From the cell containing the given text, extract its center point as (x, y) coordinate. 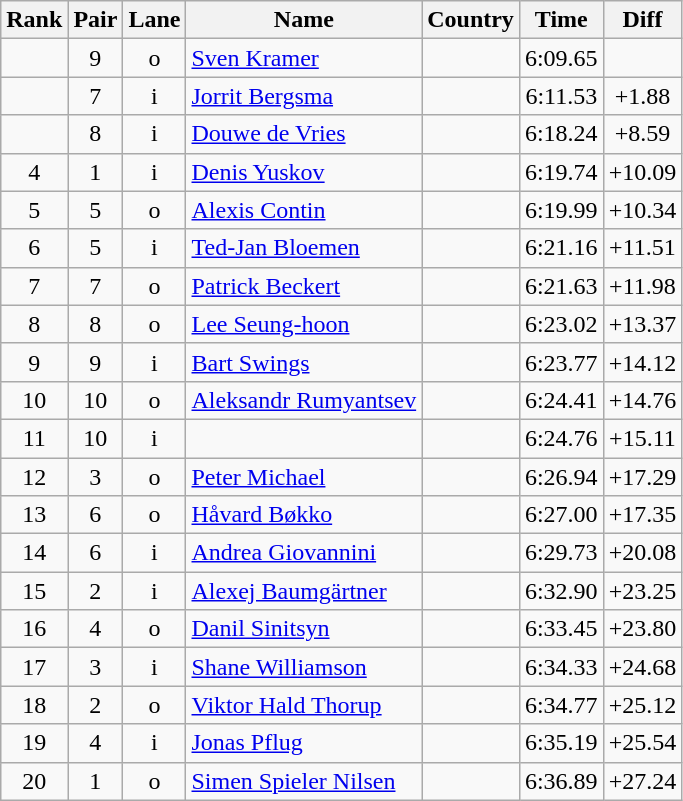
+8.59 (642, 134)
6:24.76 (561, 438)
Diff (642, 20)
6:34.33 (561, 667)
15 (34, 591)
Shane Williamson (304, 667)
Country (471, 20)
Simen Spieler Nilsen (304, 781)
+11.51 (642, 248)
Lane (154, 20)
+10.09 (642, 172)
+15.11 (642, 438)
6:32.90 (561, 591)
+23.25 (642, 591)
6:26.94 (561, 477)
Lee Seung-hoon (304, 324)
Denis Yuskov (304, 172)
6:34.77 (561, 705)
6:21.63 (561, 286)
Jonas Pflug (304, 743)
Peter Michael (304, 477)
17 (34, 667)
Aleksandr Rumyantsev (304, 400)
Ted-Jan Bloemen (304, 248)
Time (561, 20)
18 (34, 705)
Rank (34, 20)
14 (34, 553)
Viktor Hald Thorup (304, 705)
Jorrit Bergsma (304, 96)
Douwe de Vries (304, 134)
+20.08 (642, 553)
+25.12 (642, 705)
+23.80 (642, 629)
+13.37 (642, 324)
11 (34, 438)
6:19.99 (561, 210)
6:33.45 (561, 629)
+25.54 (642, 743)
Name (304, 20)
6:21.16 (561, 248)
+1.88 (642, 96)
6:29.73 (561, 553)
6:36.89 (561, 781)
6:27.00 (561, 515)
19 (34, 743)
Alexej Baumgärtner (304, 591)
6:24.41 (561, 400)
+14.76 (642, 400)
12 (34, 477)
6:35.19 (561, 743)
Danil Sinitsyn (304, 629)
+17.29 (642, 477)
Patrick Beckert (304, 286)
Håvard Bøkko (304, 515)
6:19.74 (561, 172)
+10.34 (642, 210)
Sven Kramer (304, 58)
Bart Swings (304, 362)
6:23.77 (561, 362)
+27.24 (642, 781)
20 (34, 781)
Andrea Giovannini (304, 553)
6:11.53 (561, 96)
6:18.24 (561, 134)
+11.98 (642, 286)
Pair (96, 20)
6:09.65 (561, 58)
Alexis Contin (304, 210)
13 (34, 515)
+14.12 (642, 362)
+17.35 (642, 515)
16 (34, 629)
6:23.02 (561, 324)
+24.68 (642, 667)
